Search for the cell housing the specified text and yield its [x, y] center coordinate. 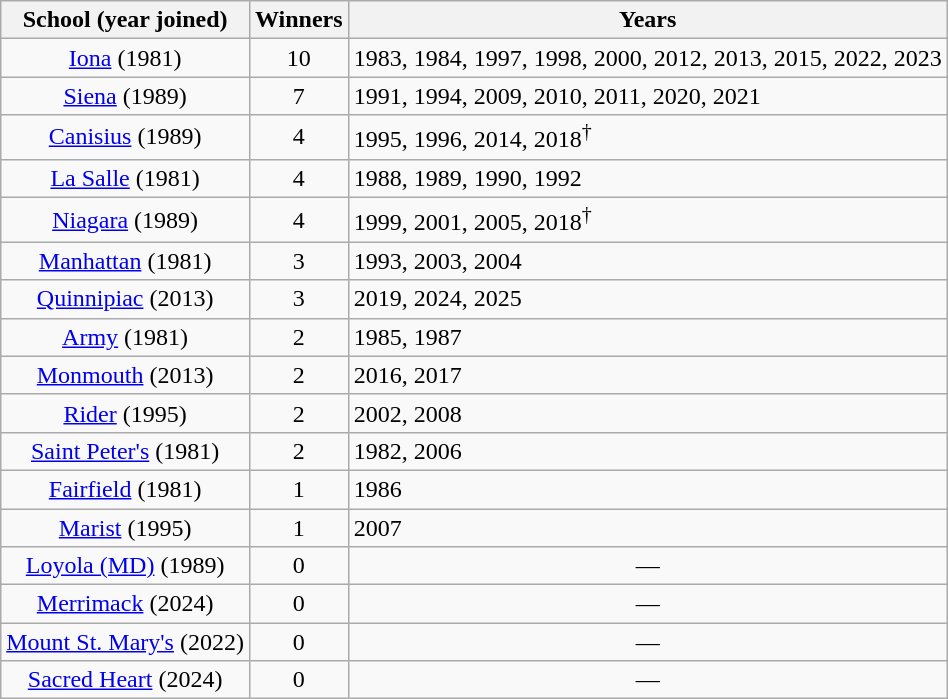
La Salle (1981) [126, 178]
10 [298, 58]
Quinnipiac (2013) [126, 299]
1991, 1994, 2009, 2010, 2011, 2020, 2021 [648, 96]
1985, 1987 [648, 337]
Sacred Heart (2024) [126, 680]
Manhattan (1981) [126, 261]
Army (1981) [126, 337]
1988, 1989, 1990, 1992 [648, 178]
1999, 2001, 2005, 2018† [648, 220]
Years [648, 20]
Merrimack (2024) [126, 604]
Loyola (MD) (1989) [126, 566]
Mount St. Mary's (2022) [126, 642]
Rider (1995) [126, 413]
2002, 2008 [648, 413]
Saint Peter's (1981) [126, 451]
1982, 2006 [648, 451]
2016, 2017 [648, 375]
1986 [648, 489]
Niagara (1989) [126, 220]
1993, 2003, 2004 [648, 261]
Marist (1995) [126, 528]
Winners [298, 20]
School (year joined) [126, 20]
1983, 1984, 1997, 1998, 2000, 2012, 2013, 2015, 2022, 2023 [648, 58]
Canisius (1989) [126, 138]
7 [298, 96]
Fairfield (1981) [126, 489]
Iona (1981) [126, 58]
2019, 2024, 2025 [648, 299]
1995, 1996, 2014, 2018† [648, 138]
Siena (1989) [126, 96]
2007 [648, 528]
Monmouth (2013) [126, 375]
